Pinpoint the cell where the given text exists, returning its [x, y] midpoint coordinate. 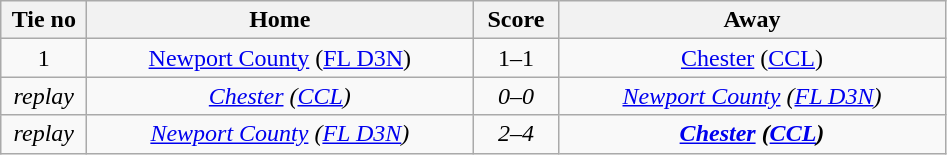
1 [44, 58]
Home [280, 20]
Tie no [44, 20]
1–1 [516, 58]
Away [752, 20]
0–0 [516, 96]
2–4 [516, 134]
Score [516, 20]
